Output the [x, y] coordinate of the center of the cell containing the given text.  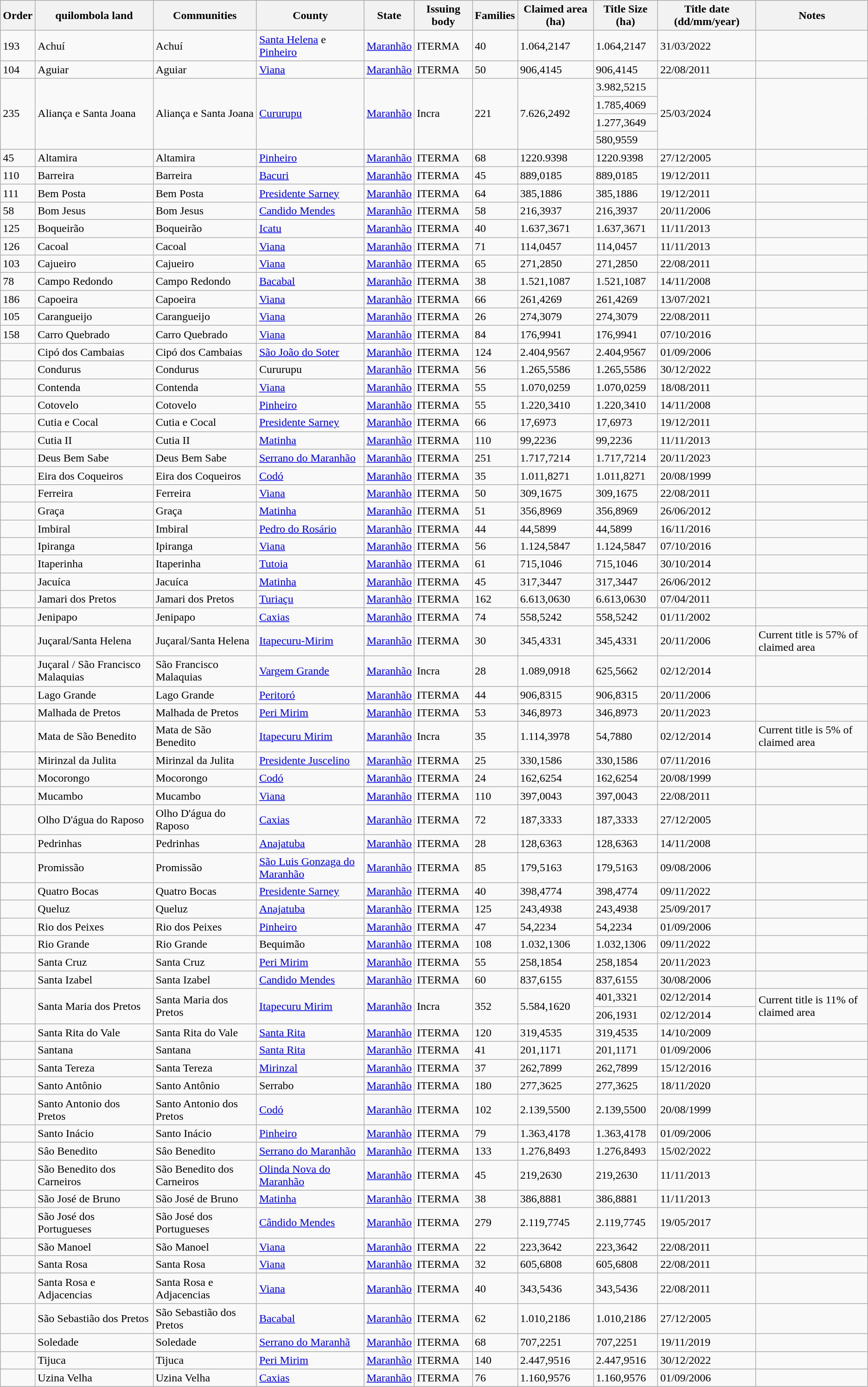
60 [495, 980]
24 [495, 778]
State [389, 16]
65 [495, 264]
41 [495, 1050]
Title Size (ha) [626, 16]
140 [495, 1360]
31/03/2022 [707, 45]
206,1931 [626, 1015]
1.114,3978 [555, 737]
Communities [205, 16]
Itapecuru-Mirim [310, 641]
Serrabo [310, 1085]
18/08/2011 [707, 387]
235 [18, 114]
Olinda Nova do Maranhão [310, 1175]
1.089,0918 [555, 671]
580,9559 [626, 140]
Title date (dd/mm/year) [707, 16]
54,7880 [626, 737]
79 [495, 1133]
Claimed area (ha) [555, 16]
16/11/2016 [707, 528]
30/08/2006 [707, 980]
14/10/2009 [707, 1033]
07/04/2011 [707, 599]
São João do Soter [310, 352]
Juçaral / São Francisco Malaquias [94, 671]
1.785,4069 [626, 105]
221 [495, 114]
108 [495, 944]
25/03/2024 [707, 114]
18/11/2020 [707, 1085]
Presidente Juscelino [310, 760]
01/11/2002 [707, 617]
5.584,1620 [555, 1006]
37 [495, 1068]
Families [495, 16]
104 [18, 70]
30/10/2014 [707, 564]
Icatu [310, 228]
19/11/2019 [707, 1342]
186 [18, 299]
Issuing body [443, 16]
71 [495, 246]
15/02/2022 [707, 1151]
26 [495, 317]
Serrano do Maranhã [310, 1342]
279 [495, 1223]
124 [495, 352]
47 [495, 927]
76 [495, 1378]
22 [495, 1247]
61 [495, 564]
85 [495, 867]
193 [18, 45]
Cândido Mendes [310, 1223]
1.277,3649 [626, 122]
15/12/2016 [707, 1068]
111 [18, 193]
São Francisco Malaquias [205, 671]
Mirinzal [310, 1068]
126 [18, 246]
09/08/2006 [707, 867]
25 [495, 760]
3.982,5215 [626, 87]
625,5662 [626, 671]
352 [495, 1006]
162 [495, 599]
78 [18, 282]
07/11/2016 [707, 760]
25/09/2017 [707, 909]
105 [18, 317]
Current title is 57% of claimed area [811, 641]
51 [495, 511]
Turiaçu [310, 599]
180 [495, 1085]
102 [495, 1110]
São Luis Gonzaga do Maranhão [310, 867]
Current title is 11% of claimed area [811, 1006]
Peritoró [310, 695]
62 [495, 1318]
quilombola land [94, 16]
158 [18, 334]
251 [495, 458]
Bequimão [310, 944]
30 [495, 641]
53 [495, 713]
Current title is 5% of claimed area [811, 737]
120 [495, 1033]
Santa Helena e Pinheiro [310, 45]
Tutoia [310, 564]
19/05/2017 [707, 1223]
Bacuri [310, 175]
32 [495, 1265]
13/07/2021 [707, 299]
Notes [811, 16]
Pedro do Rosário [310, 528]
103 [18, 264]
Vargem Grande [310, 671]
72 [495, 819]
64 [495, 193]
74 [495, 617]
7.626,2492 [555, 114]
County [310, 16]
401,3321 [626, 997]
Order [18, 16]
84 [495, 334]
133 [495, 1151]
